Search for the cell housing the specified text and yield its (X, Y) center coordinate. 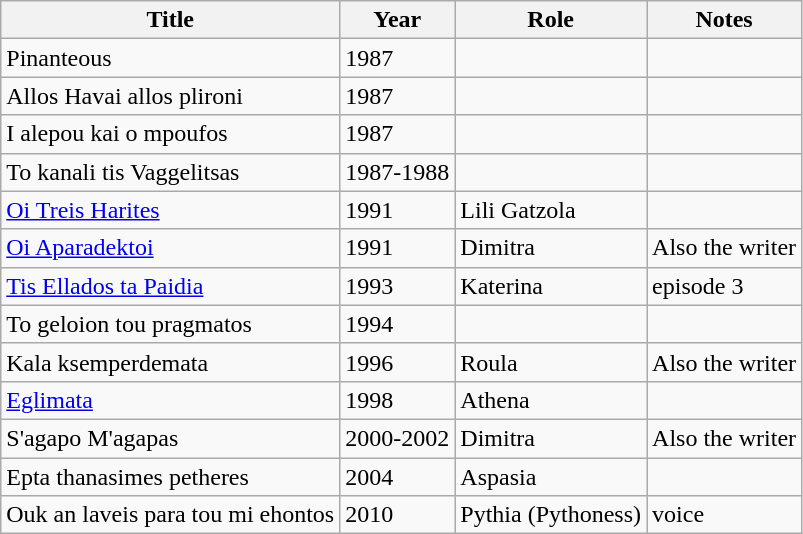
To geloion tou pragmatos (170, 324)
Katerina (551, 286)
1996 (398, 362)
Notes (724, 20)
Kala ksemperdemata (170, 362)
1994 (398, 324)
Eglimata (170, 400)
Aspasia (551, 477)
To kanali tis Vaggelitsas (170, 172)
Tis Ellados ta Paidia (170, 286)
Role (551, 20)
Title (170, 20)
Roula (551, 362)
episode 3 (724, 286)
Year (398, 20)
S'agapo M'agapas (170, 438)
Lili Gatzola (551, 210)
Athena (551, 400)
2000-2002 (398, 438)
2004 (398, 477)
Ouk an laveis para tou mi ehontos (170, 515)
Oi Treis Harites (170, 210)
1987-1988 (398, 172)
Oi Aparadektoi (170, 248)
Pinanteous (170, 58)
Allos Havai allos plironi (170, 96)
voice (724, 515)
Epta thanasimes petheres (170, 477)
1998 (398, 400)
1993 (398, 286)
Pythia (Pythoness) (551, 515)
2010 (398, 515)
I alepou kai o mpoufos (170, 134)
